For the text-containing cell, return its midpoint in [x, y] coordinate format. 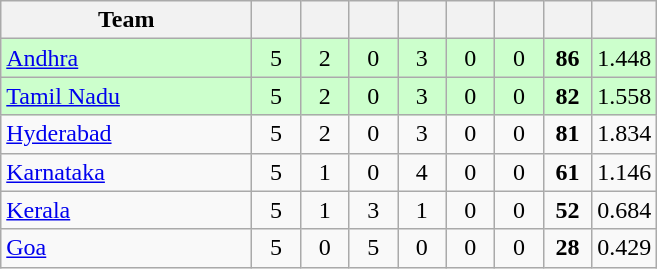
82 [568, 96]
28 [568, 248]
0.684 [624, 210]
Hyderabad [126, 134]
52 [568, 210]
Kerala [126, 210]
4 [422, 172]
1.558 [624, 96]
1.448 [624, 58]
Andhra [126, 58]
81 [568, 134]
61 [568, 172]
Tamil Nadu [126, 96]
1.146 [624, 172]
Team [126, 20]
Karnataka [126, 172]
86 [568, 58]
1.834 [624, 134]
0.429 [624, 248]
Goa [126, 248]
